Output the (X, Y) coordinate of the center of the cell containing the given text.  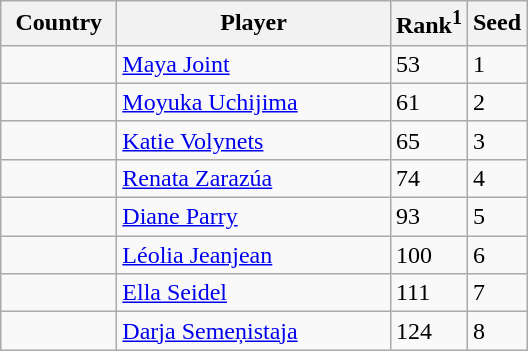
124 (428, 331)
3 (496, 140)
Ella Seidel (254, 293)
4 (496, 178)
93 (428, 217)
5 (496, 217)
Darja Semeņistaja (254, 331)
8 (496, 331)
65 (428, 140)
Maya Joint (254, 64)
Seed (496, 24)
Country (59, 24)
Léolia Jeanjean (254, 255)
Katie Volynets (254, 140)
2 (496, 102)
111 (428, 293)
Moyuka Uchijima (254, 102)
Diane Parry (254, 217)
7 (496, 293)
61 (428, 102)
53 (428, 64)
100 (428, 255)
6 (496, 255)
Renata Zarazúa (254, 178)
Rank1 (428, 24)
Player (254, 24)
1 (496, 64)
74 (428, 178)
